Determine the (X, Y) coordinate at the center of the cell enclosing the given text.  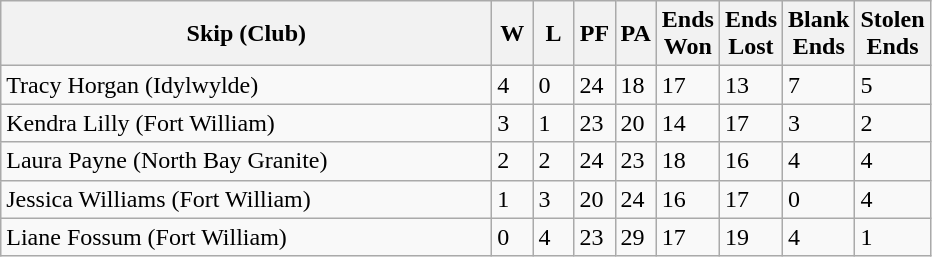
Blank Ends (819, 34)
Laura Payne (North Bay Granite) (246, 161)
7 (819, 85)
Stolen Ends (892, 34)
5 (892, 85)
Kendra Lilly (Fort William) (246, 123)
Jessica Williams (Fort William) (246, 199)
PA (636, 34)
L (554, 34)
W (512, 34)
Liane Fossum (Fort William) (246, 237)
Tracy Horgan (Idylwylde) (246, 85)
Ends Lost (750, 34)
19 (750, 237)
29 (636, 237)
Skip (Club) (246, 34)
14 (688, 123)
13 (750, 85)
Ends Won (688, 34)
PF (594, 34)
